Provide the (x, y) coordinate of the cell's center where the given text is located.  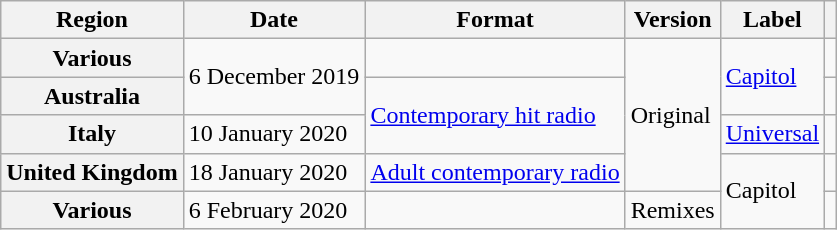
10 January 2020 (274, 134)
Label (772, 20)
Format (495, 20)
Original (672, 115)
Date (274, 20)
Australia (92, 96)
Italy (92, 134)
18 January 2020 (274, 172)
6 December 2019 (274, 77)
Version (672, 20)
Universal (772, 134)
Adult contemporary radio (495, 172)
Contemporary hit radio (495, 115)
6 February 2020 (274, 210)
United Kingdom (92, 172)
Region (92, 20)
Remixes (672, 210)
